Search for the cell housing the specified text and yield its (x, y) center coordinate. 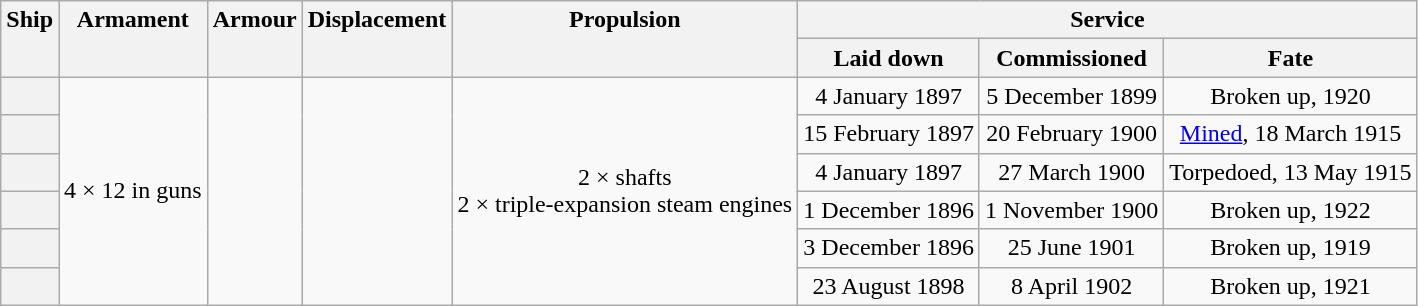
4 × 12 in guns (134, 191)
15 February 1897 (889, 134)
20 February 1900 (1071, 134)
Propulsion (625, 39)
2 × shafts2 × triple-expansion steam engines (625, 191)
1 November 1900 (1071, 210)
27 March 1900 (1071, 172)
8 April 1902 (1071, 286)
Broken up, 1920 (1290, 96)
Fate (1290, 58)
Service (1108, 20)
Broken up, 1919 (1290, 248)
Torpedoed, 13 May 1915 (1290, 172)
Laid down (889, 58)
Ship (30, 39)
Armament (134, 39)
1 December 1896 (889, 210)
Broken up, 1922 (1290, 210)
Commissioned (1071, 58)
Displacement (377, 39)
Mined, 18 March 1915 (1290, 134)
5 December 1899 (1071, 96)
Armour (254, 39)
Broken up, 1921 (1290, 286)
25 June 1901 (1071, 248)
3 December 1896 (889, 248)
23 August 1898 (889, 286)
